Locate the cell with the specified text and output its (X, Y) center coordinate. 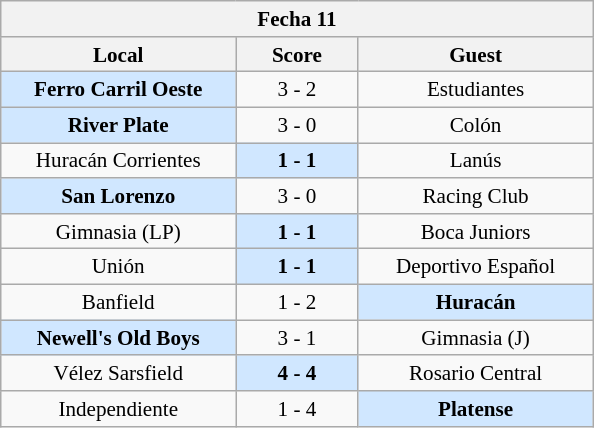
San Lorenzo (118, 196)
Boca Juniors (476, 230)
Colón (476, 124)
Unión (118, 266)
Huracán (476, 302)
Estudiantes (476, 90)
4 - 4 (297, 372)
1 - 4 (297, 408)
1 - 2 (297, 302)
Racing Club (476, 196)
Fecha 11 (297, 18)
Deportivo Español (476, 266)
Banfield (118, 302)
Guest (476, 54)
Vélez Sarsfield (118, 372)
Gimnasia (J) (476, 338)
3 - 2 (297, 90)
Newell's Old Boys (118, 338)
Ferro Carril Oeste (118, 90)
Gimnasia (LP) (118, 230)
Platense (476, 408)
Local (118, 54)
Lanús (476, 160)
River Plate (118, 124)
3 - 1 (297, 338)
Rosario Central (476, 372)
Huracán Corrientes (118, 160)
Independiente (118, 408)
Score (297, 54)
